Pinpoint the cell where the given text exists, returning its (x, y) midpoint coordinate. 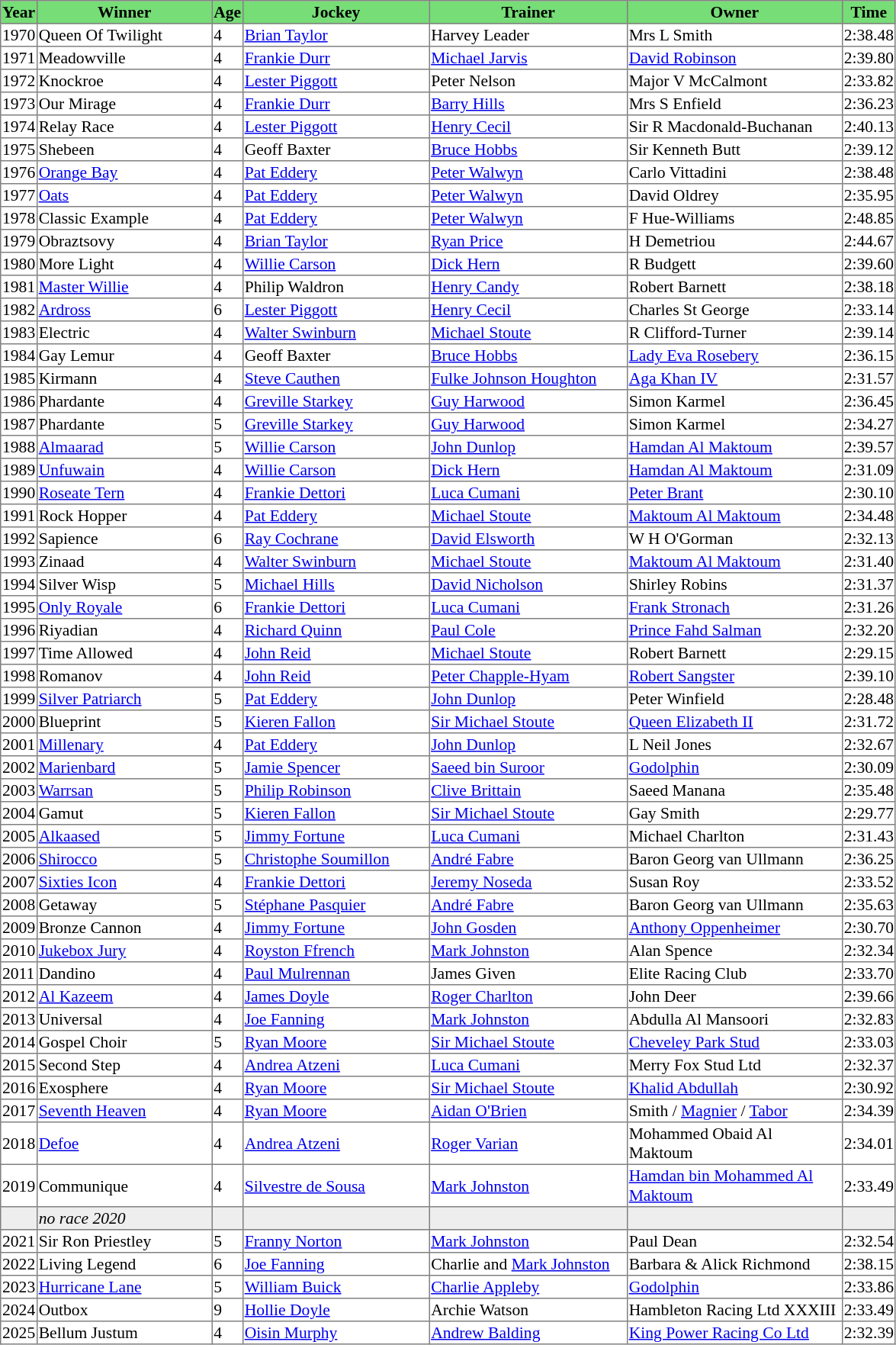
Philip Robinson (336, 790)
Oisin Murphy (336, 1333)
2011 (19, 973)
Exosphere (124, 1088)
1971 (19, 58)
David Nicholson (528, 584)
1993 (19, 561)
2:33.70 (869, 973)
1985 (19, 378)
2015 (19, 1065)
2:30.09 (869, 767)
2013 (19, 1019)
2006 (19, 859)
Prince Fahd Salman (734, 630)
2001 (19, 745)
2003 (19, 790)
Mrs L Smith (734, 35)
Bellum Justum (124, 1333)
2:39.80 (869, 58)
2:33.82 (869, 81)
Romanov (124, 676)
Almaarad (124, 447)
1990 (19, 493)
Sixties Icon (124, 882)
2:35.63 (869, 905)
Charlie Appleby (528, 1287)
Henry Candy (528, 287)
2:32.13 (869, 539)
1975 (19, 150)
John Gosden (528, 928)
Paul Cole (528, 630)
2025 (19, 1333)
Gospel Choir (124, 1042)
Clive Brittain (528, 790)
2:34.01 (869, 1144)
Orange Bay (124, 172)
Jukebox Jury (124, 951)
1970 (19, 35)
2019 (19, 1186)
Michael Charlton (734, 836)
2:31.37 (869, 584)
Time Allowed (124, 653)
Anthony Oppenheimer (734, 928)
Archie Watson (528, 1310)
1999 (19, 699)
Only Royale (124, 607)
Shirley Robins (734, 584)
2005 (19, 836)
2:31.43 (869, 836)
2:36.25 (869, 859)
2:39.14 (869, 333)
2:48.85 (869, 218)
2:29.15 (869, 653)
2:35.95 (869, 195)
Silvestre de Sousa (336, 1186)
2:44.67 (869, 241)
Robert Sangster (734, 676)
Alan Spence (734, 951)
Saeed Manana (734, 790)
Time (869, 12)
Roseate Tern (124, 493)
1980 (19, 264)
2:38.15 (869, 1264)
2:32.20 (869, 630)
1972 (19, 81)
Gay Smith (734, 813)
Peter Nelson (528, 81)
1995 (19, 607)
2:31.09 (869, 470)
Classic Example (124, 218)
2:39.12 (869, 150)
Mrs S Enfield (734, 104)
Cheveley Park Stud (734, 1042)
Dandino (124, 973)
2:31.40 (869, 561)
W H O'Gorman (734, 539)
Seventh Heaven (124, 1111)
Electric (124, 333)
2:31.72 (869, 722)
Michael Hills (336, 584)
1994 (19, 584)
2014 (19, 1042)
Saeed bin Suroor (528, 767)
2002 (19, 767)
2:38.18 (869, 287)
Silver Patriarch (124, 699)
Hollie Doyle (336, 1310)
Our Mirage (124, 104)
2004 (19, 813)
Master Willie (124, 287)
2:39.60 (869, 264)
2022 (19, 1264)
Christophe Soumillon (336, 859)
Jockey (336, 12)
2:36.15 (869, 356)
2:32.39 (869, 1333)
Knockroe (124, 81)
2:30.92 (869, 1088)
King Power Racing Co Ltd (734, 1333)
2:36.23 (869, 104)
Alkaased (124, 836)
2017 (19, 1111)
2:31.57 (869, 378)
Paul Mulrennan (336, 973)
2:35.48 (869, 790)
Rock Hopper (124, 516)
2:33.14 (869, 310)
2:40.13 (869, 127)
Michael Jarvis (528, 58)
Obraztsovy (124, 241)
9 (227, 1310)
Ryan Price (528, 241)
Blueprint (124, 722)
2021 (19, 1241)
1997 (19, 653)
Franny Norton (336, 1241)
Meadowville (124, 58)
Bronze Cannon (124, 928)
Defoe (124, 1144)
Sir R Macdonald-Buchanan (734, 127)
2023 (19, 1287)
Getaway (124, 905)
Kirmann (124, 378)
Major V McCalmont (734, 81)
2010 (19, 951)
1981 (19, 287)
Peter Chapple-Hyam (528, 676)
Gamut (124, 813)
Elite Racing Club (734, 973)
Khalid Abdullah (734, 1088)
1978 (19, 218)
1982 (19, 310)
Stéphane Pasquier (336, 905)
Abdulla Al Mansoori (734, 1019)
R Budgett (734, 264)
L Neil Jones (734, 745)
Philip Waldron (336, 287)
Shirocco (124, 859)
Aidan O'Brien (528, 1111)
David Elsworth (528, 539)
Queen Elizabeth II (734, 722)
H Demetriou (734, 241)
Outbox (124, 1310)
2016 (19, 1088)
Winner (124, 12)
Peter Brant (734, 493)
1991 (19, 516)
Year (19, 12)
Richard Quinn (336, 630)
Frank Stronach (734, 607)
2024 (19, 1310)
Harvey Leader (528, 35)
Trainer (528, 12)
Charles St George (734, 310)
1979 (19, 241)
2:29.77 (869, 813)
Jamie Spencer (336, 767)
2:32.34 (869, 951)
Royston Ffrench (336, 951)
2018 (19, 1144)
1987 (19, 424)
Barbara & Alick Richmond (734, 1264)
1977 (19, 195)
Marienbard (124, 767)
F Hue-Williams (734, 218)
1989 (19, 470)
2:30.10 (869, 493)
1976 (19, 172)
2:32.83 (869, 1019)
2:34.27 (869, 424)
Queen Of Twilight (124, 35)
1988 (19, 447)
2:39.57 (869, 447)
2009 (19, 928)
Peter Winfield (734, 699)
Smith / Magnier / Tabor (734, 1111)
Fulke Johnson Houghton (528, 378)
1986 (19, 401)
Hambleton Racing Ltd XXXIII (734, 1310)
Roger Varian (528, 1144)
1998 (19, 676)
2:39.66 (869, 996)
Steve Cauthen (336, 378)
2:32.37 (869, 1065)
Roger Charlton (528, 996)
2:34.39 (869, 1111)
2:32.67 (869, 745)
Owner (734, 12)
Jeremy Noseda (528, 882)
2:32.54 (869, 1241)
Al Kazeem (124, 996)
Sir Ron Priestley (124, 1241)
David Oldrey (734, 195)
Silver Wisp (124, 584)
Susan Roy (734, 882)
1983 (19, 333)
Paul Dean (734, 1241)
Mohammed Obaid Al Maktoum (734, 1144)
Barry Hills (528, 104)
2:31.26 (869, 607)
Sapience (124, 539)
Hamdan bin Mohammed Al Maktoum (734, 1186)
Andrew Balding (528, 1333)
Ardross (124, 310)
Gay Lemur (124, 356)
Charlie and Mark Johnston (528, 1264)
Shebeen (124, 150)
Age (227, 12)
2012 (19, 996)
2:33.52 (869, 882)
Ray Cochrane (336, 539)
Warrsan (124, 790)
1984 (19, 356)
Unfuwain (124, 470)
2:33.86 (869, 1287)
Living Legend (124, 1264)
2:33.03 (869, 1042)
R Clifford-Turner (734, 333)
More Light (124, 264)
David Robinson (734, 58)
Oats (124, 195)
2:34.48 (869, 516)
2000 (19, 722)
Millenary (124, 745)
William Buick (336, 1287)
Carlo Vittadini (734, 172)
Zinaad (124, 561)
2:28.48 (869, 699)
2:36.45 (869, 401)
Merry Fox Stud Ltd (734, 1065)
Relay Race (124, 127)
James Doyle (336, 996)
Sir Kenneth Butt (734, 150)
1974 (19, 127)
2007 (19, 882)
2:30.70 (869, 928)
Hurricane Lane (124, 1287)
Communique (124, 1186)
1992 (19, 539)
Universal (124, 1019)
Riyadian (124, 630)
James Given (528, 973)
Lady Eva Rosebery (734, 356)
John Deer (734, 996)
1996 (19, 630)
2:39.10 (869, 676)
Second Step (124, 1065)
Aga Khan IV (734, 378)
2008 (19, 905)
1973 (19, 104)
no race 2020 (124, 1218)
